For the text-containing cell, return its midpoint in [x, y] coordinate format. 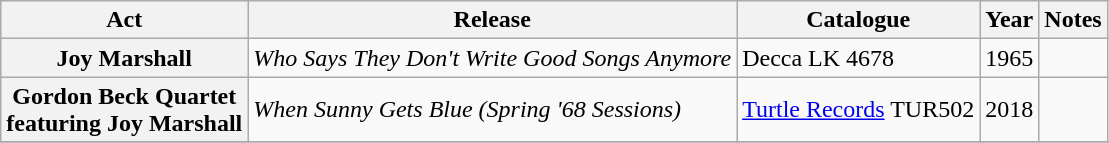
Gordon Beck Quartet featuring Joy Marshall [124, 110]
2018 [1010, 110]
1965 [1010, 58]
When Sunny Gets Blue (Spring '68 Sessions) [492, 110]
Act [124, 20]
Who Says They Don't Write Good Songs Anymore [492, 58]
Joy Marshall [124, 58]
Notes [1073, 20]
Year [1010, 20]
Decca LK 4678 [858, 58]
Catalogue [858, 20]
Turtle Records TUR502 [858, 110]
Release [492, 20]
